From the cell containing the given text, extract its center point as [X, Y] coordinate. 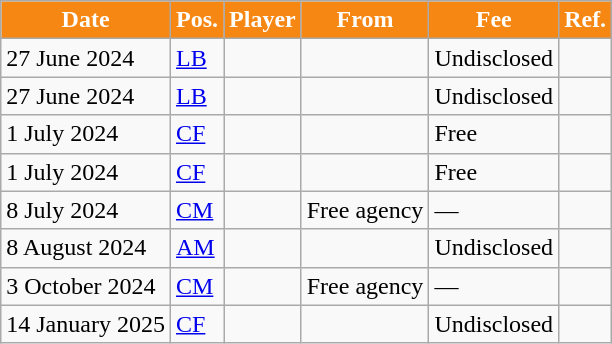
Date [86, 20]
Player [263, 20]
8 August 2024 [86, 248]
3 October 2024 [86, 286]
Fee [494, 20]
14 January 2025 [86, 324]
From [365, 20]
AM [196, 248]
Pos. [196, 20]
8 July 2024 [86, 210]
Ref. [586, 20]
